Identify which cell holds the provided text, then report its [x, y] central coordinate. 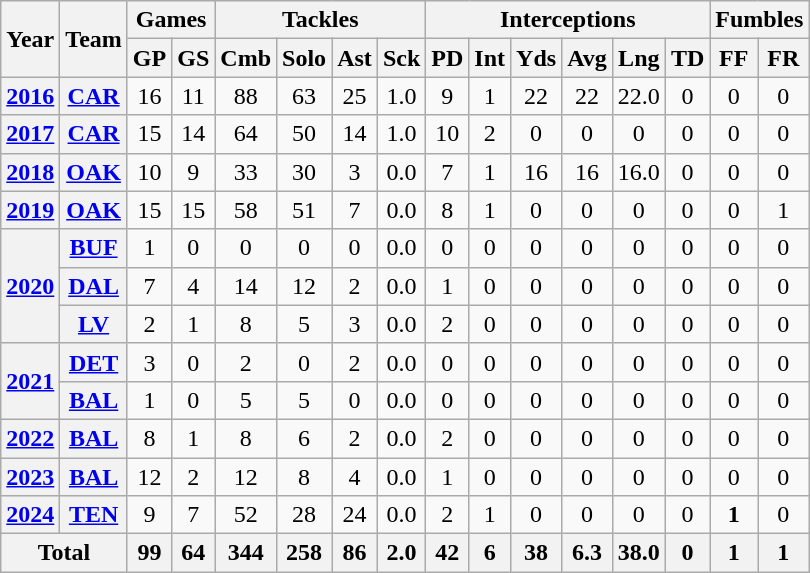
88 [246, 96]
63 [304, 96]
Interceptions [568, 20]
FR [784, 58]
2022 [30, 438]
DAL [94, 286]
2.0 [401, 553]
Int [490, 58]
2020 [30, 286]
2018 [30, 172]
Fumbles [760, 20]
Ast [355, 58]
16.0 [638, 172]
FF [734, 58]
Total [64, 553]
TEN [94, 515]
2024 [30, 515]
LV [94, 324]
Avg [588, 58]
86 [355, 553]
GS [194, 58]
30 [304, 172]
33 [246, 172]
2019 [30, 210]
2023 [30, 477]
Sck [401, 58]
Tackles [320, 20]
Solo [304, 58]
Team [94, 39]
28 [304, 515]
24 [355, 515]
Year [30, 39]
99 [149, 553]
Games [170, 20]
DET [94, 362]
50 [304, 134]
2016 [30, 96]
Yds [536, 58]
22.0 [638, 96]
2017 [30, 134]
PD [448, 58]
GP [149, 58]
Cmb [246, 58]
BUF [94, 248]
52 [246, 515]
58 [246, 210]
6.3 [588, 553]
38 [536, 553]
2021 [30, 381]
11 [194, 96]
Lng [638, 58]
258 [304, 553]
TD [687, 58]
38.0 [638, 553]
51 [304, 210]
42 [448, 553]
25 [355, 96]
344 [246, 553]
